Provide the (X, Y) coordinate of the cell's center where the given text is located.  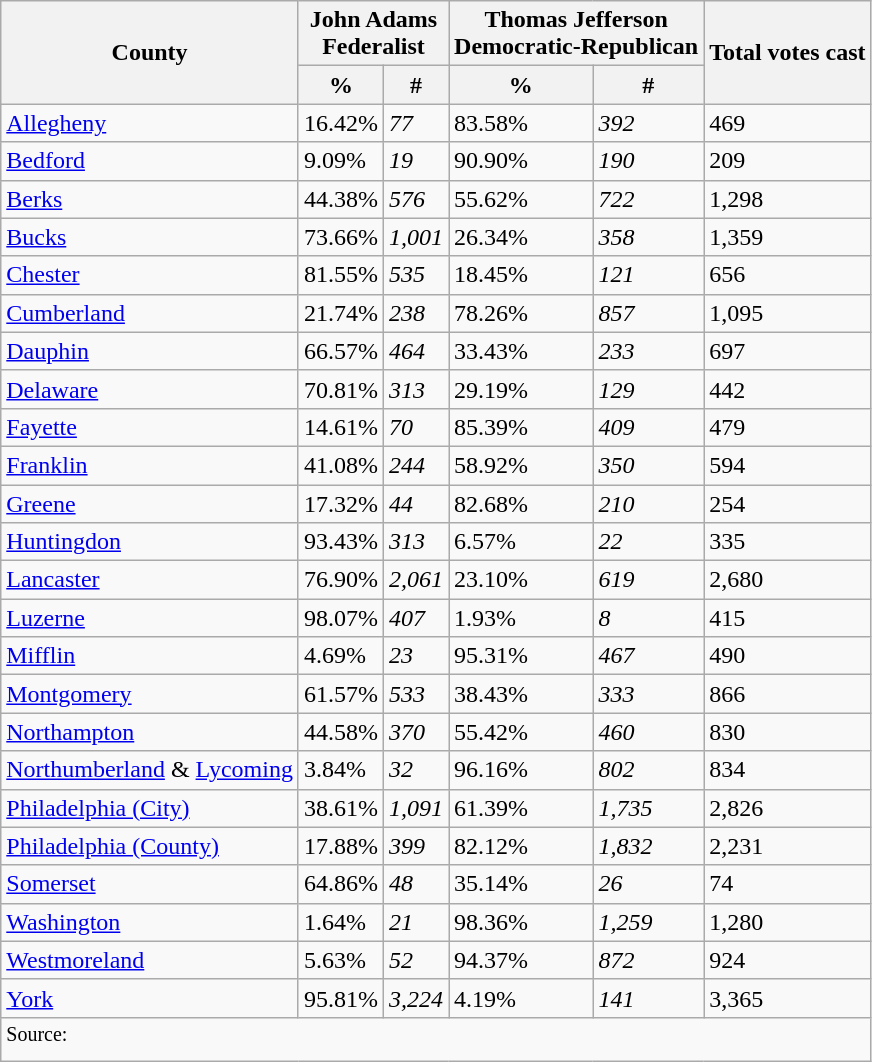
129 (648, 389)
61.39% (521, 808)
55.62% (521, 199)
33.43% (521, 351)
Northampton (150, 732)
8 (648, 618)
121 (648, 275)
619 (648, 580)
Source: (436, 1040)
358 (648, 237)
81.55% (340, 275)
Chester (150, 275)
44 (416, 503)
3,365 (788, 998)
73.66% (340, 237)
866 (788, 694)
407 (416, 618)
70 (416, 427)
Westmoreland (150, 960)
830 (788, 732)
Dauphin (150, 351)
23.10% (521, 580)
York (150, 998)
21.74% (340, 313)
1,001 (416, 237)
Delaware (150, 389)
1,359 (788, 237)
1.64% (340, 922)
Thomas JeffersonDemocratic-Republican (576, 34)
Huntingdon (150, 542)
55.42% (521, 732)
96.16% (521, 770)
66.57% (340, 351)
21 (416, 922)
Greene (150, 503)
834 (788, 770)
210 (648, 503)
58.92% (521, 465)
924 (788, 960)
44.38% (340, 199)
2,061 (416, 580)
3.84% (340, 770)
John AdamsFederalist (373, 34)
Mifflin (150, 656)
335 (788, 542)
17.32% (340, 503)
460 (648, 732)
48 (416, 884)
78.26% (521, 313)
Northumberland & Lycoming (150, 770)
6.57% (521, 542)
2,231 (788, 846)
535 (416, 275)
415 (788, 618)
23 (416, 656)
333 (648, 694)
244 (416, 465)
38.61% (340, 808)
370 (416, 732)
190 (648, 161)
64.86% (340, 884)
Bedford (150, 161)
1,832 (648, 846)
98.07% (340, 618)
95.31% (521, 656)
41.08% (340, 465)
77 (416, 123)
35.14% (521, 884)
98.36% (521, 922)
722 (648, 199)
442 (788, 389)
14.61% (340, 427)
1.93% (521, 618)
490 (788, 656)
1,298 (788, 199)
Bucks (150, 237)
Allegheny (150, 123)
141 (648, 998)
9.09% (340, 161)
2,680 (788, 580)
2,826 (788, 808)
4.69% (340, 656)
594 (788, 465)
95.81% (340, 998)
467 (648, 656)
83.58% (521, 123)
52 (416, 960)
392 (648, 123)
1,091 (416, 808)
1,735 (648, 808)
Total votes cast (788, 52)
70.81% (340, 389)
Franklin (150, 465)
5.63% (340, 960)
872 (648, 960)
533 (416, 694)
254 (788, 503)
38.43% (521, 694)
209 (788, 161)
Philadelphia (City) (150, 808)
82.12% (521, 846)
469 (788, 123)
32 (416, 770)
3,224 (416, 998)
1,095 (788, 313)
Philadelphia (County) (150, 846)
Montgomery (150, 694)
Lancaster (150, 580)
90.90% (521, 161)
409 (648, 427)
17.88% (340, 846)
94.37% (521, 960)
26 (648, 884)
576 (416, 199)
697 (788, 351)
44.58% (340, 732)
479 (788, 427)
26.34% (521, 237)
656 (788, 275)
Luzerne (150, 618)
399 (416, 846)
Washington (150, 922)
61.57% (340, 694)
857 (648, 313)
238 (416, 313)
82.68% (521, 503)
464 (416, 351)
22 (648, 542)
233 (648, 351)
Fayette (150, 427)
1,259 (648, 922)
County (150, 52)
1,280 (788, 922)
74 (788, 884)
18.45% (521, 275)
16.42% (340, 123)
76.90% (340, 580)
4.19% (521, 998)
Cumberland (150, 313)
29.19% (521, 389)
93.43% (340, 542)
Somerset (150, 884)
Berks (150, 199)
19 (416, 161)
350 (648, 465)
802 (648, 770)
85.39% (521, 427)
